Find where the given text appears and provide that cell's center as [x, y] coordinate. 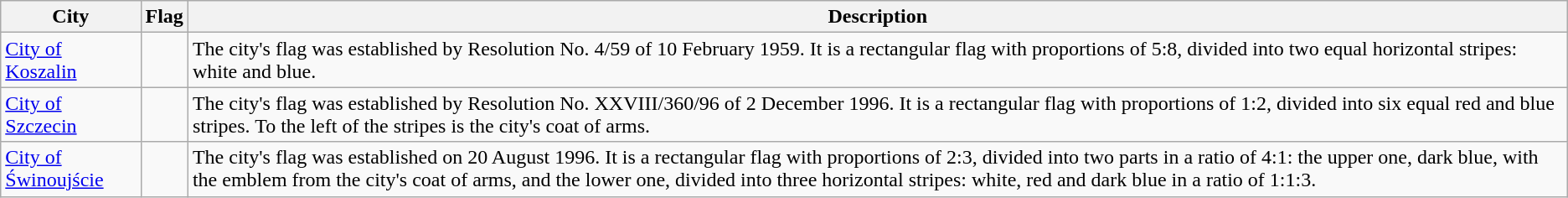
City [70, 17]
Flag [164, 17]
City of Koszalin [70, 60]
City of Szczecin [70, 114]
City of Świnoujście [70, 169]
Description [878, 17]
